Return the (X, Y) coordinate for the center point of the cell that contains the specified text.  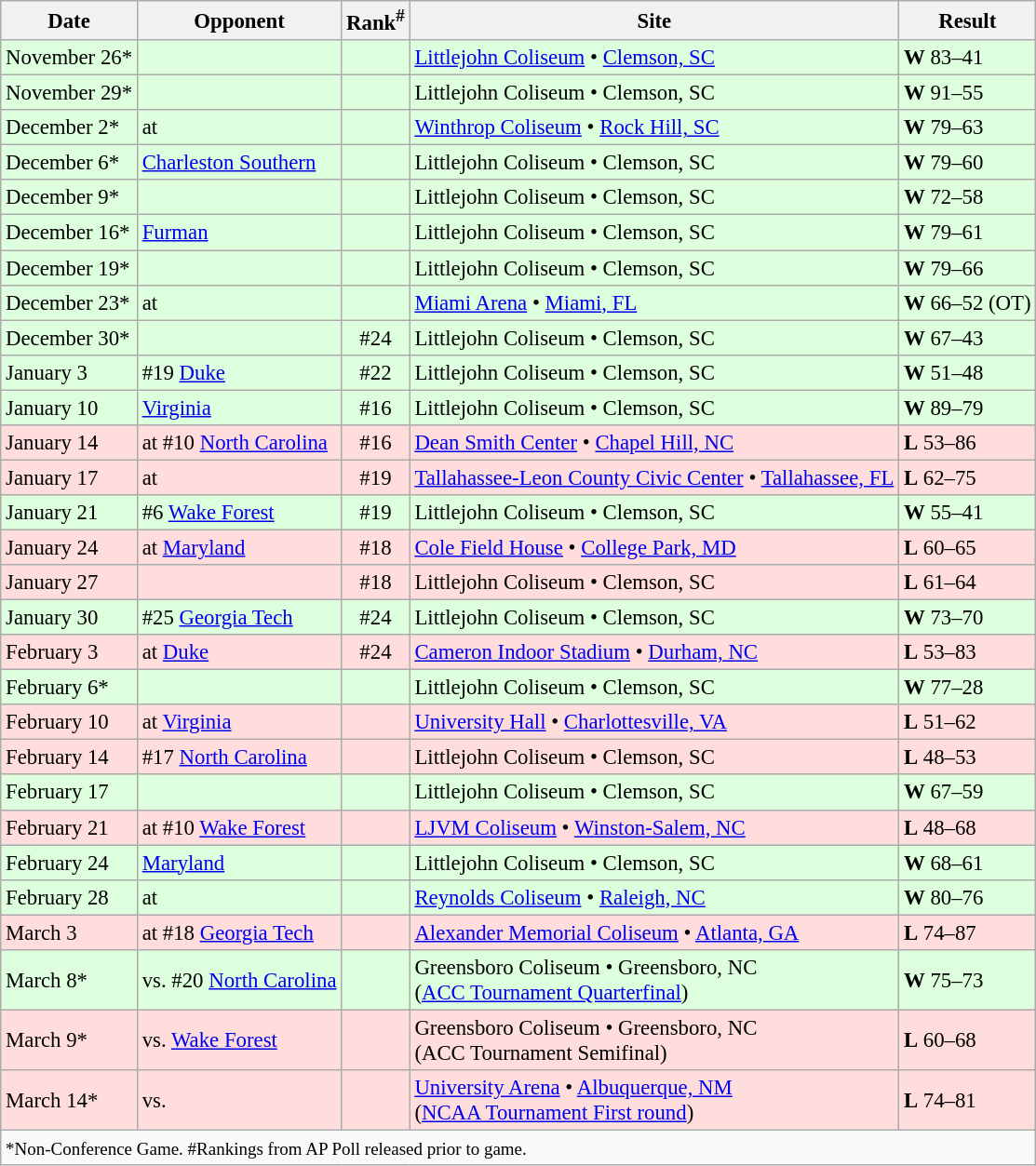
November 26* (69, 58)
February 21 (69, 827)
February 6* (69, 688)
L 74–87 (968, 932)
#17 North Carolina (238, 757)
W 79–63 (968, 127)
Charleston Southern (238, 163)
W 72–58 (968, 198)
Cole Field House • College Park, MD (654, 547)
Miami Arena • Miami, FL (654, 302)
W 79–60 (968, 163)
L 62–75 (968, 477)
at #10 Wake Forest (238, 827)
W 66–52 (OT) (968, 302)
Cameron Indoor Stadium • Durham, NC (654, 652)
L 60–65 (968, 547)
Furman (238, 233)
at Duke (238, 652)
L 53–83 (968, 652)
Greensboro Coliseum • Greensboro, NC(ACC Tournament Quarterfinal) (654, 981)
March 14* (69, 1100)
#6 Wake Forest (238, 513)
Alexander Memorial Coliseum • Atlanta, GA (654, 932)
L 60–68 (968, 1040)
at #18 Georgia Tech (238, 932)
L 74–81 (968, 1100)
February 3 (69, 652)
Result (968, 20)
at #10 North Carolina (238, 443)
W 68–61 (968, 863)
Rank# (376, 20)
December 6* (69, 163)
December 30* (69, 338)
W 77–28 (968, 688)
February 10 (69, 722)
W 79–61 (968, 233)
L 61–64 (968, 583)
W 51–48 (968, 372)
December 16* (69, 233)
L 53–86 (968, 443)
L 51–62 (968, 722)
at Maryland (238, 547)
November 29* (69, 93)
December 23* (69, 302)
W 67–59 (968, 793)
W 79–66 (968, 268)
vs. #20 North Carolina (238, 981)
L 48–68 (968, 827)
January 17 (69, 477)
January 30 (69, 618)
W 75–73 (968, 981)
#19 Duke (238, 372)
Tallahassee-Leon County Civic Center • Tallahassee, FL (654, 477)
Greensboro Coliseum • Greensboro, NC(ACC Tournament Semifinal) (654, 1040)
January 27 (69, 583)
February 14 (69, 757)
*Non-Conference Game. #Rankings from AP Poll released prior to game. (518, 1147)
March 8* (69, 981)
Dean Smith Center • Chapel Hill, NC (654, 443)
vs. Wake Forest (238, 1040)
March 3 (69, 932)
University Hall • Charlottesville, VA (654, 722)
#22 (376, 372)
February 17 (69, 793)
W 91–55 (968, 93)
Site (654, 20)
Date (69, 20)
December 19* (69, 268)
Reynolds Coliseum • Raleigh, NC (654, 897)
W 89–79 (968, 408)
January 14 (69, 443)
at Virginia (238, 722)
Virginia (238, 408)
February 24 (69, 863)
January 21 (69, 513)
W 80–76 (968, 897)
January 3 (69, 372)
February 28 (69, 897)
Opponent (238, 20)
December 2* (69, 127)
January 24 (69, 547)
#25 Georgia Tech (238, 618)
Winthrop Coliseum • Rock Hill, SC (654, 127)
December 9* (69, 198)
L 48–53 (968, 757)
January 10 (69, 408)
LJVM Coliseum • Winston-Salem, NC (654, 827)
W 55–41 (968, 513)
vs. (238, 1100)
W 83–41 (968, 58)
W 67–43 (968, 338)
March 9* (69, 1040)
University Arena • Albuquerque, NM(NCAA Tournament First round) (654, 1100)
W 73–70 (968, 618)
Maryland (238, 863)
